From the cell containing the given text, extract its center point as [X, Y] coordinate. 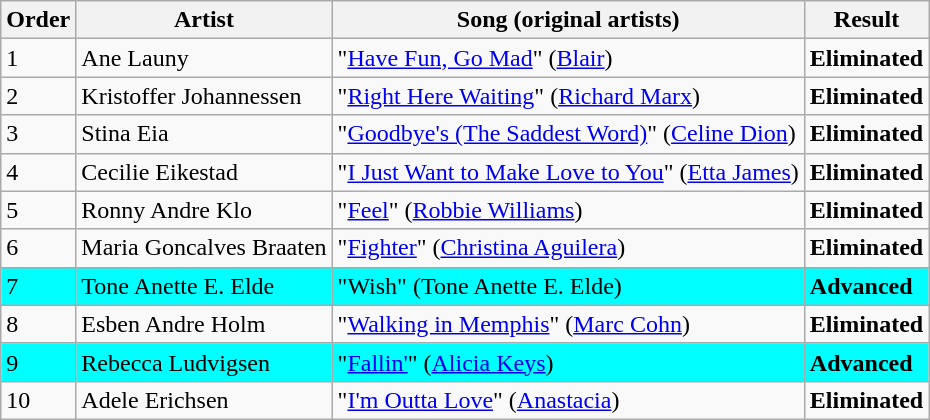
Cecilie Eikestad [204, 172]
"Feel" (Robbie Williams) [568, 210]
7 [38, 286]
Stina Eia [204, 134]
"Have Fun, Go Mad" (Blair) [568, 58]
Esben Andre Holm [204, 324]
10 [38, 400]
Song (original artists) [568, 20]
"I'm Outta Love" (Anastacia) [568, 400]
8 [38, 324]
Tone Anette E. Elde [204, 286]
"Right Here Waiting" (Richard Marx) [568, 96]
Adele Erichsen [204, 400]
Artist [204, 20]
5 [38, 210]
"Fighter" (Christina Aguilera) [568, 248]
"Fallin'" (Alicia Keys) [568, 362]
"Goodbye's (The Saddest Word)" (Celine Dion) [568, 134]
Order [38, 20]
Result [866, 20]
Kristoffer Johannessen [204, 96]
9 [38, 362]
6 [38, 248]
2 [38, 96]
"I Just Want to Make Love to You" (Etta James) [568, 172]
1 [38, 58]
3 [38, 134]
"Walking in Memphis" (Marc Cohn) [568, 324]
Maria Goncalves Braaten [204, 248]
Ronny Andre Klo [204, 210]
Ane Launy [204, 58]
"Wish" (Tone Anette E. Elde) [568, 286]
Rebecca Ludvigsen [204, 362]
4 [38, 172]
